Provide the [x, y] coordinate of the cell's center where the given text is located.  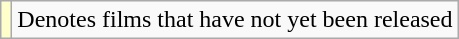
Denotes films that have not yet been released [235, 20]
